For the text-containing cell, return its midpoint in [X, Y] coordinate format. 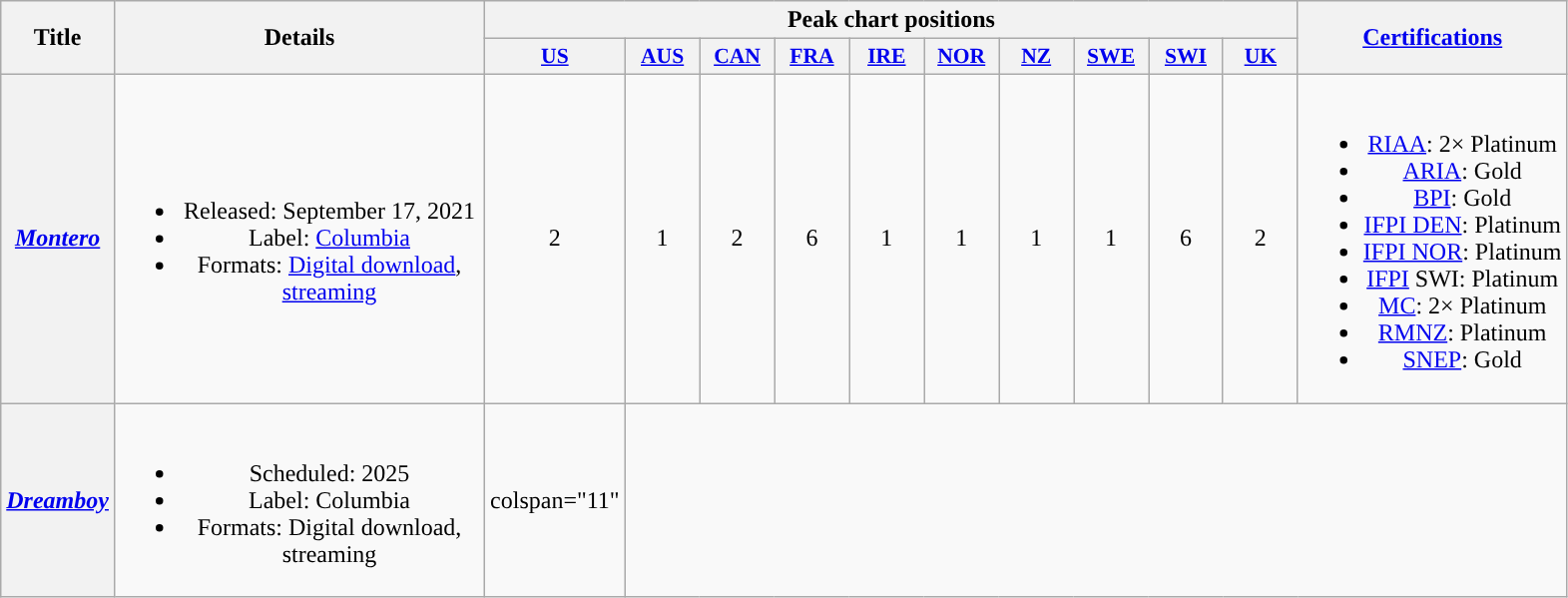
UK [1260, 57]
Dreamboy [58, 500]
Scheduled: 2025Label: ColumbiaFormats: Digital download, streaming [299, 500]
Certifications [1432, 38]
SWI [1186, 57]
SWE [1112, 57]
US [555, 57]
Details [299, 38]
IRE [886, 57]
RIAA: 2× PlatinumARIA: GoldBPI: GoldIFPI DEN: PlatinumIFPI NOR: PlatinumIFPI SWI: PlatinumMC: 2× PlatinumRMNZ: PlatinumSNEP: Gold [1432, 238]
AUS [663, 57]
NZ [1036, 57]
Title [58, 38]
Montero [58, 238]
FRA [812, 57]
NOR [962, 57]
Released: September 17, 2021Label: ColumbiaFormats: Digital download, streaming [299, 238]
Peak chart positions [892, 20]
colspan="11" [555, 500]
CAN [737, 57]
